Capture the cell that displays the provided text and extract its (x, y) central coordinate. 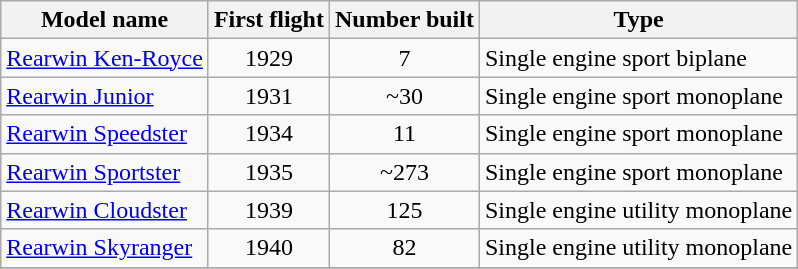
Rearwin Speedster (105, 134)
First flight (268, 20)
Model name (105, 20)
Rearwin Sportster (105, 172)
Rearwin Cloudster (105, 210)
Rearwin Skyranger (105, 248)
125 (404, 210)
Type (638, 20)
1934 (268, 134)
Rearwin Junior (105, 96)
82 (404, 248)
Single engine sport biplane (638, 58)
Rearwin Ken-Royce (105, 58)
1931 (268, 96)
1929 (268, 58)
11 (404, 134)
1940 (268, 248)
~30 (404, 96)
7 (404, 58)
1935 (268, 172)
~273 (404, 172)
Number built (404, 20)
1939 (268, 210)
